From the cell containing the given text, extract its center point as (X, Y) coordinate. 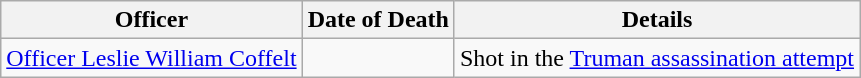
Officer (152, 20)
Date of Death (378, 20)
Details (656, 20)
Officer Leslie William Coffelt (152, 58)
Shot in the Truman assassination attempt (656, 58)
